From the cell containing the given text, extract its center point as [x, y] coordinate. 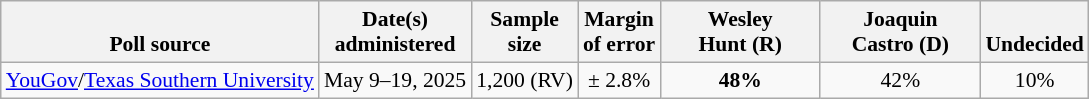
May 9–19, 2025 [395, 80]
1,200 (RV) [524, 80]
Date(s)administered [395, 32]
YouGov/Texas Southern University [160, 80]
Undecided [1034, 32]
± 2.8% [619, 80]
Marginof error [619, 32]
JoaquinCastro (D) [900, 32]
42% [900, 80]
Poll source [160, 32]
WesleyHunt (R) [740, 32]
10% [1034, 80]
Samplesize [524, 32]
48% [740, 80]
